From the cell containing the given text, extract its center point as [x, y] coordinate. 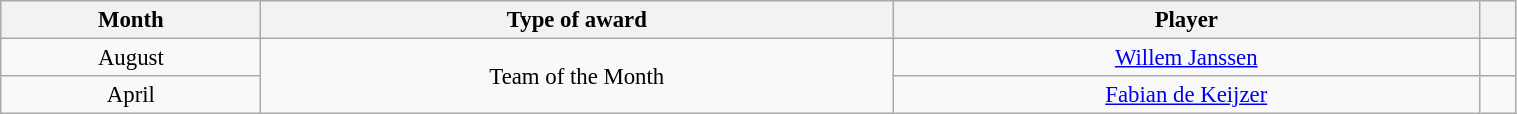
Fabian de Keijzer [1186, 95]
August [131, 58]
Month [131, 20]
Player [1186, 20]
Type of award [577, 20]
Willem Janssen [1186, 58]
Team of the Month [577, 76]
April [131, 95]
